Return the [X, Y] coordinate for the center point of the cell that contains the specified text.  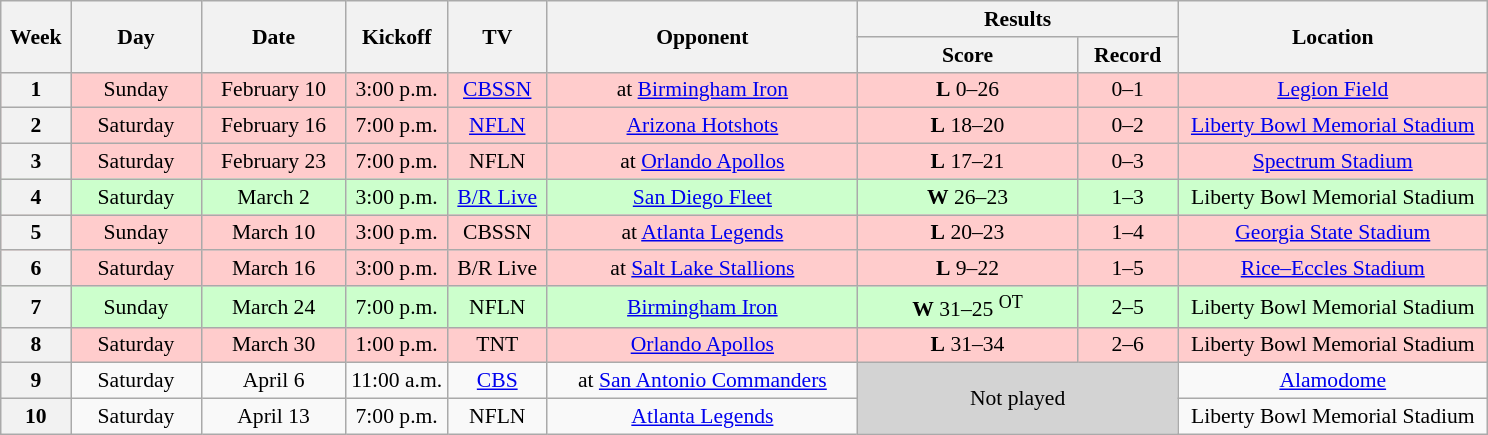
Georgia State Stadium [1333, 233]
1–4 [1128, 233]
Location [1333, 36]
5 [36, 233]
8 [36, 345]
March 30 [274, 345]
Orlando Apollos [702, 345]
0–2 [1128, 126]
W 26–23 [967, 197]
March 24 [274, 306]
Day [136, 36]
TV [497, 36]
Atlanta Legends [702, 417]
Date [274, 36]
Spectrum Stadium [1333, 162]
April 6 [274, 381]
10 [36, 417]
TNT [497, 345]
CBS [497, 381]
0–3 [1128, 162]
at Birmingham Iron [702, 90]
W 31–25 OT [967, 306]
Record [1128, 55]
3 [36, 162]
Not played [1017, 398]
9 [36, 381]
Week [36, 36]
Birmingham Iron [702, 306]
6 [36, 269]
L 31–34 [967, 345]
7 [36, 306]
April 13 [274, 417]
March 16 [274, 269]
2–5 [1128, 306]
February 10 [274, 90]
2–6 [1128, 345]
L 9–22 [967, 269]
Rice–Eccles Stadium [1333, 269]
at Salt Lake Stallions [702, 269]
1–3 [1128, 197]
San Diego Fleet [702, 197]
Alamodome [1333, 381]
at Atlanta Legends [702, 233]
Score [967, 55]
Kickoff [396, 36]
L 18–20 [967, 126]
at San Antonio Commanders [702, 381]
4 [36, 197]
L 0–26 [967, 90]
Arizona Hotshots [702, 126]
March 10 [274, 233]
February 16 [274, 126]
0–1 [1128, 90]
2 [36, 126]
1–5 [1128, 269]
1:00 p.m. [396, 345]
1 [36, 90]
February 23 [274, 162]
11:00 a.m. [396, 381]
at Orlando Apollos [702, 162]
L 20–23 [967, 233]
Opponent [702, 36]
L 17–21 [967, 162]
Legion Field [1333, 90]
March 2 [274, 197]
Results [1017, 19]
